Return [X, Y] of the center of cell containing provided text 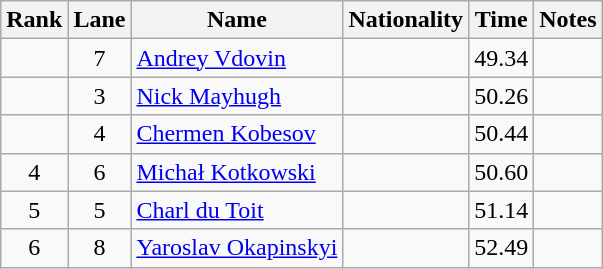
Nationality [406, 20]
Andrey Vdovin [237, 58]
52.49 [502, 248]
Charl du Toit [237, 210]
Chermen Kobesov [237, 134]
Lane [100, 20]
Rank [34, 20]
Nick Mayhugh [237, 96]
Time [502, 20]
Michał Kotkowski [237, 172]
50.44 [502, 134]
Yaroslav Okapinskyi [237, 248]
8 [100, 248]
Notes [568, 20]
49.34 [502, 58]
50.60 [502, 172]
50.26 [502, 96]
Name [237, 20]
51.14 [502, 210]
3 [100, 96]
7 [100, 58]
